Output the (x, y) coordinate of the center of the cell containing the given text.  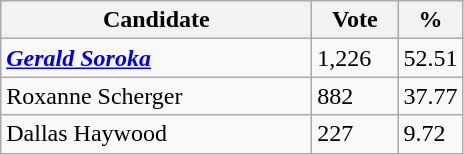
37.77 (430, 96)
52.51 (430, 58)
882 (355, 96)
9.72 (430, 134)
Roxanne Scherger (156, 96)
Candidate (156, 20)
% (430, 20)
Vote (355, 20)
1,226 (355, 58)
227 (355, 134)
Dallas Haywood (156, 134)
Gerald Soroka (156, 58)
